Identify which cell holds the provided text, then report its (X, Y) central coordinate. 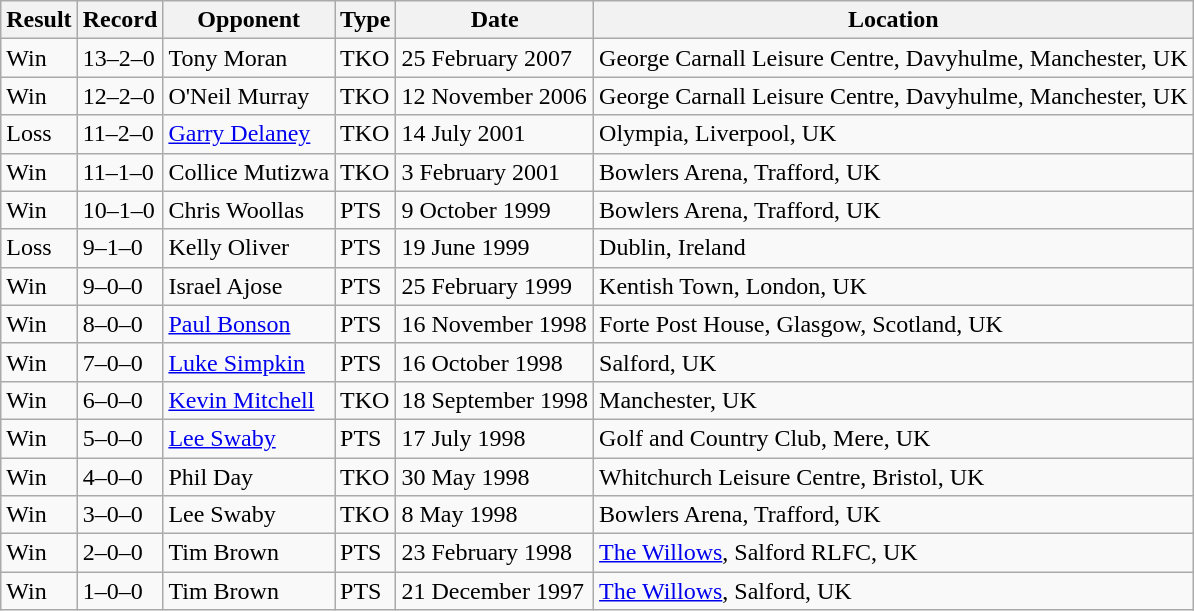
Forte Post House, Glasgow, Scotland, UK (894, 324)
Paul Bonson (249, 324)
Kentish Town, London, UK (894, 286)
Manchester, UK (894, 400)
9 October 1999 (495, 210)
4–0–0 (120, 477)
11–2–0 (120, 134)
30 May 1998 (495, 477)
Garry Delaney (249, 134)
21 December 1997 (495, 591)
Date (495, 20)
Tony Moran (249, 58)
12–2–0 (120, 96)
Olympia, Liverpool, UK (894, 134)
8 May 1998 (495, 515)
Collice Mutizwa (249, 172)
Opponent (249, 20)
Phil Day (249, 477)
10–1–0 (120, 210)
11–1–0 (120, 172)
The Willows, Salford RLFC, UK (894, 553)
Result (39, 20)
19 June 1999 (495, 248)
Israel Ajose (249, 286)
12 November 2006 (495, 96)
8–0–0 (120, 324)
17 July 1998 (495, 438)
O'Neil Murray (249, 96)
Luke Simpkin (249, 362)
23 February 1998 (495, 553)
The Willows, Salford, UK (894, 591)
14 July 2001 (495, 134)
2–0–0 (120, 553)
25 February 1999 (495, 286)
Salford, UK (894, 362)
5–0–0 (120, 438)
25 February 2007 (495, 58)
Location (894, 20)
3 February 2001 (495, 172)
13–2–0 (120, 58)
Chris Woollas (249, 210)
Dublin, Ireland (894, 248)
Record (120, 20)
Type (366, 20)
16 November 1998 (495, 324)
9–0–0 (120, 286)
9–1–0 (120, 248)
Whitchurch Leisure Centre, Bristol, UK (894, 477)
18 September 1998 (495, 400)
1–0–0 (120, 591)
3–0–0 (120, 515)
7–0–0 (120, 362)
Kelly Oliver (249, 248)
16 October 1998 (495, 362)
6–0–0 (120, 400)
Golf and Country Club, Mere, UK (894, 438)
Kevin Mitchell (249, 400)
